Identify which cell holds the provided text, then report its (x, y) central coordinate. 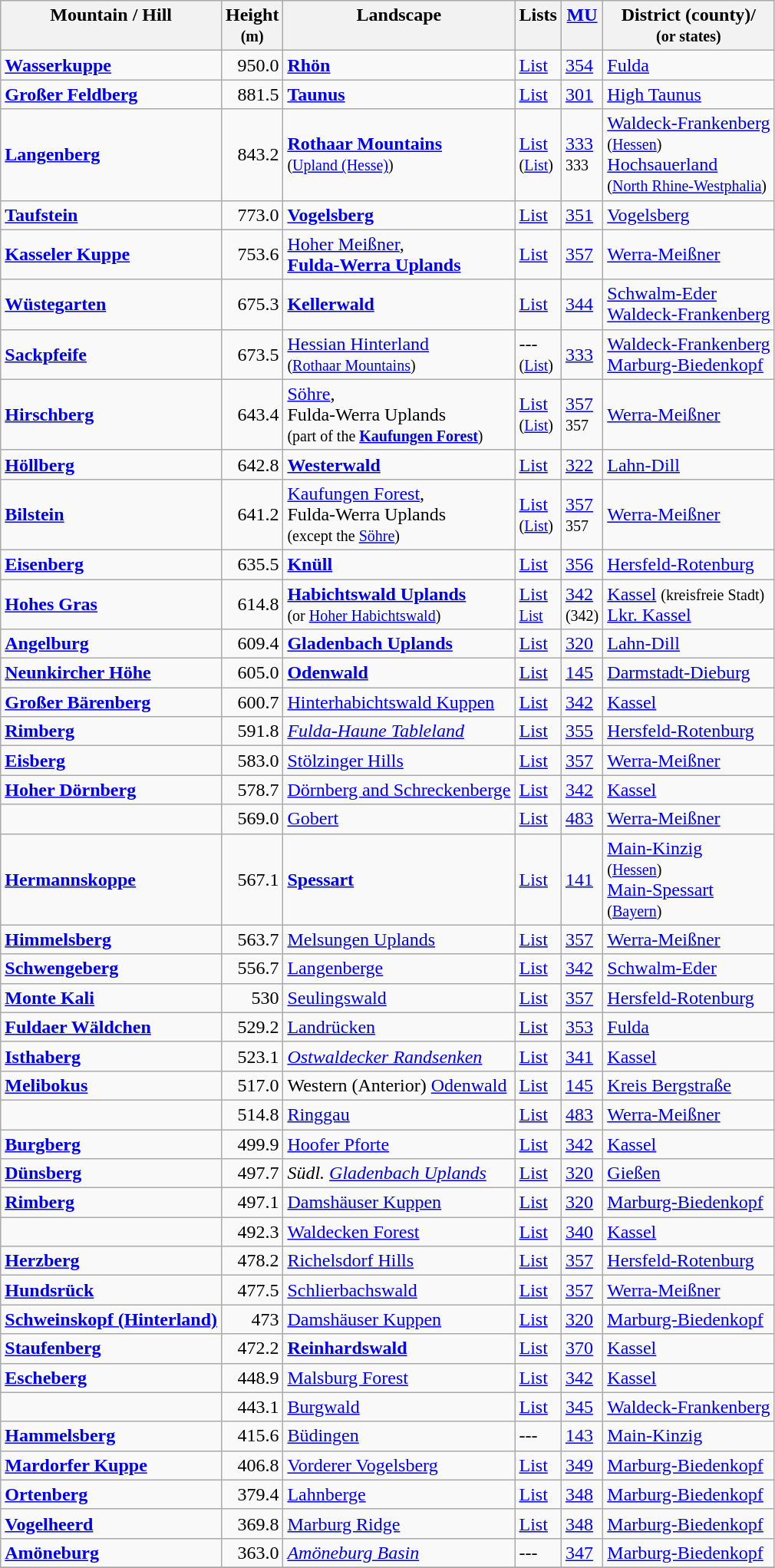
635.5 (252, 564)
Kreis Bergstraße (689, 1085)
673.5 (252, 355)
Langenberg (111, 155)
Großer Feldberg (111, 94)
Rothaar Mountains(Upland (Hesse)) (399, 155)
642.8 (252, 464)
497.1 (252, 1203)
Waldeck-Frankenberg (689, 1407)
333 (582, 355)
363.0 (252, 1553)
641.2 (252, 514)
Hirschberg (111, 414)
Habichtswald Uplands(or Hoher Habichtswald) (399, 603)
Main-Kinzig (689, 1436)
Hoher Meißner,Fulda-Werra Uplands (399, 255)
Rhön (399, 65)
578.7 (252, 790)
Taunus (399, 94)
354 (582, 65)
Odenwald (399, 673)
Spessart (399, 880)
355 (582, 731)
Lists (538, 26)
Hermannskoppe (111, 880)
Monte Kali (111, 998)
Marburg Ridge (399, 1523)
843.2 (252, 155)
448.9 (252, 1378)
514.8 (252, 1114)
Vogelheerd (111, 1523)
347 (582, 1553)
Dörnberg and Schreckenberge (399, 790)
Himmelsberg (111, 939)
583.0 (252, 761)
406.8 (252, 1465)
Gießen (689, 1174)
Neunkircher Höhe (111, 673)
Melsungen Uplands (399, 939)
---(List) (538, 355)
344 (582, 304)
Lahnberge (399, 1494)
472.2 (252, 1348)
Stölzinger Hills (399, 761)
499.9 (252, 1144)
Angelburg (111, 644)
301 (582, 94)
341 (582, 1056)
Großer Bärenberg (111, 702)
Hoofer Pforte (399, 1144)
Isthaberg (111, 1056)
Vorderer Vogelsberg (399, 1465)
614.8 (252, 603)
Mardorfer Kuppe (111, 1465)
Kaufungen Forest,Fulda-Werra Uplands(except the Söhre) (399, 514)
Westerwald (399, 464)
353 (582, 1027)
523.1 (252, 1056)
478.2 (252, 1261)
415.6 (252, 1436)
Schweinskopf (Hinterland) (111, 1319)
Eisenberg (111, 564)
Hinterhabichtswald Kuppen (399, 702)
609.4 (252, 644)
143 (582, 1436)
Kasseler Kuppe (111, 255)
529.2 (252, 1027)
369.8 (252, 1523)
567.1 (252, 880)
Waldeck-FrankenbergMarburg-Biedenkopf (689, 355)
Langenberge (399, 969)
Südl. Gladenbach Uplands (399, 1174)
379.4 (252, 1494)
Fulda-Haune Tableland (399, 731)
Burgberg (111, 1144)
Seulingswald (399, 998)
881.5 (252, 94)
Melibokus (111, 1085)
Darmstadt-Dieburg (689, 673)
Eisberg (111, 761)
950.0 (252, 65)
Malsburg Forest (399, 1378)
Escheberg (111, 1378)
773.0 (252, 215)
Landscape (399, 26)
Taufstein (111, 215)
Schwengeberg (111, 969)
492.3 (252, 1232)
Bilstein (111, 514)
530 (252, 998)
473 (252, 1319)
Height(m) (252, 26)
643.4 (252, 414)
569.0 (252, 819)
333333 (582, 155)
Hundsrück (111, 1290)
Gladenbach Uplands (399, 644)
591.8 (252, 731)
Ostwaldecker Randsenken (399, 1056)
351 (582, 215)
Ortenberg (111, 1494)
Söhre,Fulda-Werra Uplands(part of the Kaufungen Forest) (399, 414)
Main-Kinzig(Hessen)Main-Spessart(Bayern) (689, 880)
Mountain / Hill (111, 26)
MU (582, 26)
Sackpfeife (111, 355)
477.5 (252, 1290)
349 (582, 1465)
Schwalm-EderWaldeck-Frankenberg (689, 304)
Hessian Hinterland(Rothaar Mountains) (399, 355)
Burgwald (399, 1407)
141 (582, 880)
443.1 (252, 1407)
342(342) (582, 603)
District (county)/(or states) (689, 26)
Hohes Gras (111, 603)
Fuldaer Wäldchen (111, 1027)
Wasserkuppe (111, 65)
753.6 (252, 255)
Amöneburg Basin (399, 1553)
370 (582, 1348)
Kellerwald (399, 304)
Waldecken Forest (399, 1232)
Western (Anterior) Odenwald (399, 1085)
345 (582, 1407)
Reinhardswald (399, 1348)
Amöneburg (111, 1553)
Ringgau (399, 1114)
High Taunus (689, 94)
ListList (538, 603)
Landrücken (399, 1027)
556.7 (252, 969)
517.0 (252, 1085)
Herzberg (111, 1261)
356 (582, 564)
Hammelsberg (111, 1436)
563.7 (252, 939)
Kassel (kreisfreie Stadt)Lkr. Kassel (689, 603)
340 (582, 1232)
600.7 (252, 702)
Waldeck-Frankenberg(Hessen)Hochsauerland(North Rhine-Westphalia) (689, 155)
Schlierbachswald (399, 1290)
Richelsdorf Hills (399, 1261)
Wüstegarten (111, 304)
Dünsberg (111, 1174)
Gobert (399, 819)
675.3 (252, 304)
Staufenberg (111, 1348)
Knüll (399, 564)
Höllberg (111, 464)
Schwalm-Eder (689, 969)
605.0 (252, 673)
Büdingen (399, 1436)
322 (582, 464)
Hoher Dörnberg (111, 790)
497.7 (252, 1174)
